Determine the (x, y) coordinate at the center of the cell enclosing the given text.  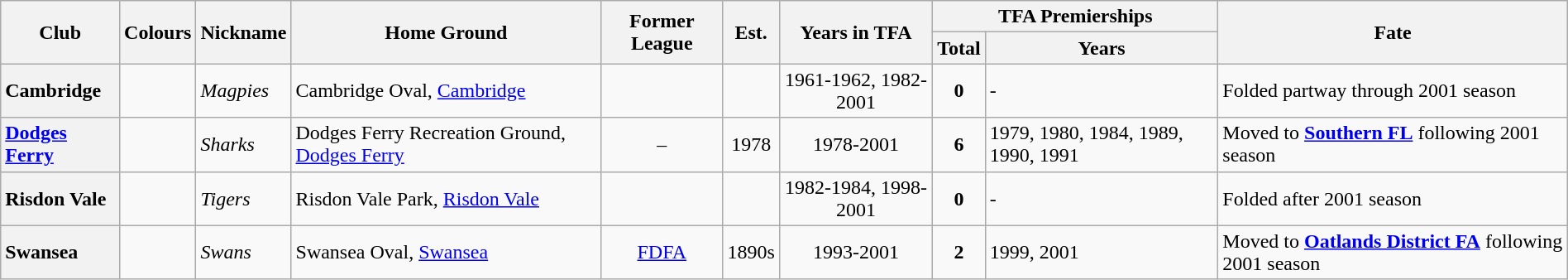
Swans (243, 252)
Dodges Ferry Recreation Ground, Dodges Ferry (447, 144)
6 (959, 144)
1890s (751, 252)
Home Ground (447, 32)
Years in TFA (855, 32)
1999, 2001 (1102, 252)
Risdon Vale Park, Risdon Vale (447, 199)
Risdon Vale (60, 199)
Moved to Oatlands District FA following 2001 season (1393, 252)
Swansea Oval, Swansea (447, 252)
1978 (751, 144)
Years (1102, 48)
Total (959, 48)
2 (959, 252)
1993-2001 (855, 252)
FDFA (662, 252)
Folded after 2001 season (1393, 199)
Club (60, 32)
Tigers (243, 199)
Magpies (243, 91)
Cambridge Oval, Cambridge (447, 91)
1978-2001 (855, 144)
TFA Premierships (1075, 17)
Fate (1393, 32)
Sharks (243, 144)
1982-1984, 1998-2001 (855, 199)
Est. (751, 32)
Swansea (60, 252)
Moved to Southern FL following 2001 season (1393, 144)
Cambridge (60, 91)
– (662, 144)
Folded partway through 2001 season (1393, 91)
Former League (662, 32)
1961-1962, 1982-2001 (855, 91)
Dodges Ferry (60, 144)
Colours (158, 32)
1979, 1980, 1984, 1989, 1990, 1991 (1102, 144)
Nickname (243, 32)
